Determine the (x, y) coordinate at the center of the cell enclosing the given text.  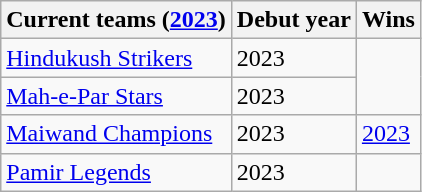
Pamir Legends (116, 172)
Current teams (2023) (116, 20)
Debut year (294, 20)
Wins (388, 20)
Maiwand Champions (116, 134)
Hindukush Strikers (116, 58)
Mah-e-Par Stars (116, 96)
